Identify which cell holds the provided text, then report its (X, Y) central coordinate. 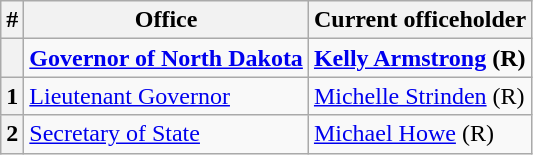
# (12, 20)
1 (12, 96)
Secretary of State (166, 134)
Current officeholder (420, 20)
Kelly Armstrong (R) (420, 58)
Michael Howe (R) (420, 134)
Lieutenant Governor (166, 96)
2 (12, 134)
Office (166, 20)
Michelle Strinden (R) (420, 96)
Governor of North Dakota (166, 58)
